For the text-containing cell, return its midpoint in (x, y) coordinate format. 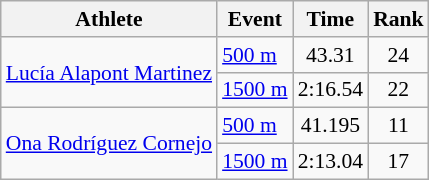
Athlete (109, 19)
Ona Rodríguez Cornejo (109, 144)
Event (254, 19)
24 (398, 55)
Rank (398, 19)
41.195 (330, 126)
43.31 (330, 55)
17 (398, 162)
2:13.04 (330, 162)
11 (398, 126)
Time (330, 19)
22 (398, 90)
2:16.54 (330, 90)
Lucía Alapont Martinez (109, 72)
